Pinpoint the cell where the given text exists, returning its (X, Y) midpoint coordinate. 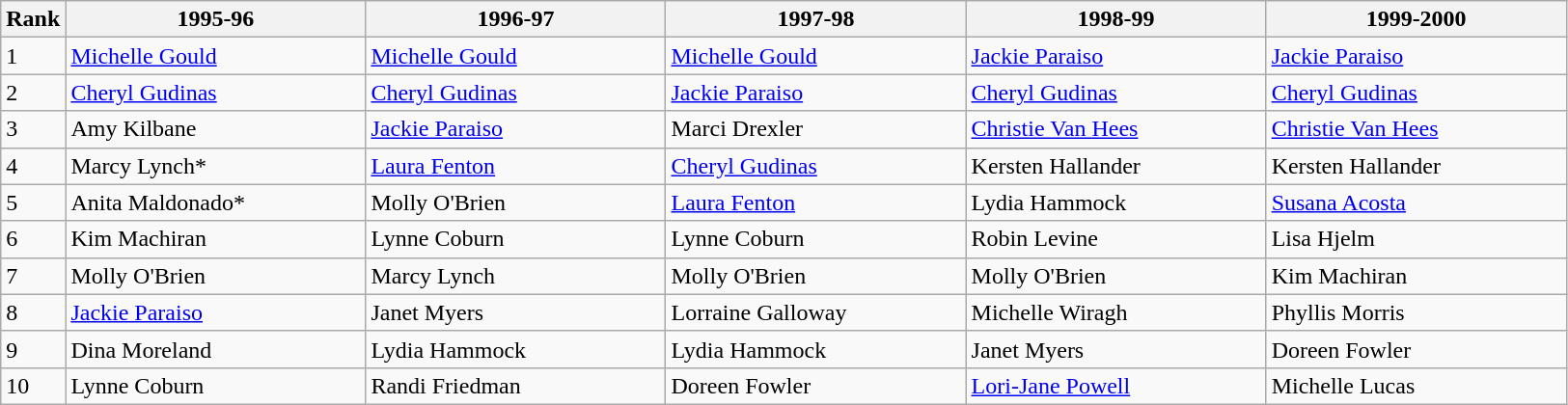
1995-96 (216, 19)
9 (33, 349)
Michelle Lucas (1417, 386)
Lorraine Galloway (816, 312)
1998-99 (1115, 19)
7 (33, 276)
Phyllis Morris (1417, 312)
Marci Drexler (816, 129)
Marcy Lynch* (216, 166)
4 (33, 166)
1 (33, 56)
8 (33, 312)
1999-2000 (1417, 19)
Robin Levine (1115, 239)
1996-97 (515, 19)
2 (33, 93)
Anita Maldonado* (216, 202)
Lisa Hjelm (1417, 239)
Randi Friedman (515, 386)
Rank (33, 19)
Dina Moreland (216, 349)
1997-98 (816, 19)
6 (33, 239)
Amy Kilbane (216, 129)
10 (33, 386)
Susana Acosta (1417, 202)
5 (33, 202)
3 (33, 129)
Marcy Lynch (515, 276)
Michelle Wiragh (1115, 312)
Lori-Jane Powell (1115, 386)
